Identify which cell holds the provided text, then report its [x, y] central coordinate. 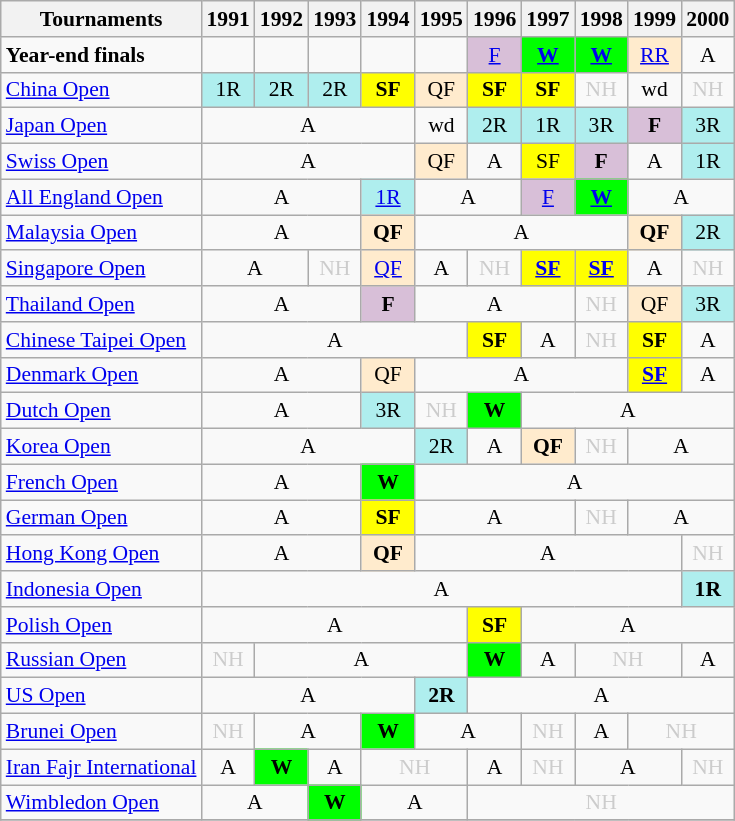
1995 [442, 19]
1992 [282, 19]
1999 [654, 19]
Iran Fajr International [102, 767]
Dutch Open [102, 411]
Tournaments [102, 19]
Singapore Open [102, 269]
Thailand Open [102, 304]
All England Open [102, 197]
Hong Kong Open [102, 554]
1993 [334, 19]
Russian Open [102, 660]
Korea Open [102, 447]
China Open [102, 90]
Denmark Open [102, 375]
Swiss Open [102, 162]
Japan Open [102, 126]
Year-end finals [102, 55]
US Open [102, 696]
1998 [602, 19]
1991 [228, 19]
Polish Open [102, 625]
1996 [494, 19]
Chinese Taipei Open [102, 340]
RR [654, 55]
2000 [708, 19]
Indonesia Open [102, 589]
Brunei Open [102, 732]
German Open [102, 518]
French Open [102, 482]
Malaysia Open [102, 233]
1994 [388, 19]
Wimbledon Open [102, 803]
1997 [548, 19]
